Search for the cell housing the specified text and yield its [X, Y] center coordinate. 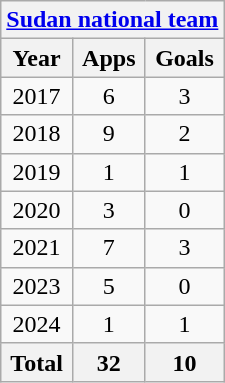
32 [108, 362]
Apps [108, 58]
7 [108, 248]
5 [108, 286]
2024 [37, 324]
Total [37, 362]
2020 [37, 210]
2019 [37, 172]
Year [37, 58]
Goals [184, 58]
Sudan national team [112, 20]
9 [108, 134]
10 [184, 362]
6 [108, 96]
2023 [37, 286]
2017 [37, 96]
2 [184, 134]
2021 [37, 248]
2018 [37, 134]
